Extract the (X, Y) coordinate from the center of the cell holding the provided text.  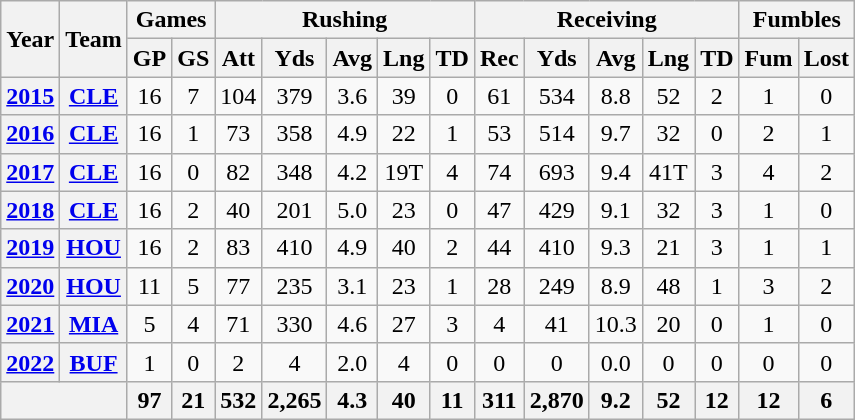
2021 (30, 324)
Att (238, 58)
9.1 (616, 210)
9.3 (616, 248)
Fumbles (796, 20)
2020 (30, 286)
41T (668, 172)
358 (294, 134)
4.3 (352, 400)
3.1 (352, 286)
2.0 (352, 362)
Year (30, 39)
83 (238, 248)
Games (170, 20)
2019 (30, 248)
9.7 (616, 134)
BUF (94, 362)
10.3 (616, 324)
Rec (499, 58)
2015 (30, 96)
249 (556, 286)
429 (556, 210)
0.0 (616, 362)
97 (149, 400)
2,265 (294, 400)
48 (668, 286)
534 (556, 96)
GP (149, 58)
201 (294, 210)
9.2 (616, 400)
22 (404, 134)
MIA (94, 324)
311 (499, 400)
71 (238, 324)
39 (404, 96)
104 (238, 96)
74 (499, 172)
Receiving (606, 20)
41 (556, 324)
Lost (826, 58)
53 (499, 134)
20 (668, 324)
4.6 (352, 324)
44 (499, 248)
2018 (30, 210)
6 (826, 400)
8.9 (616, 286)
532 (238, 400)
3.6 (352, 96)
GS (194, 58)
693 (556, 172)
82 (238, 172)
2,870 (556, 400)
2022 (30, 362)
61 (499, 96)
348 (294, 172)
4.2 (352, 172)
19T (404, 172)
77 (238, 286)
27 (404, 324)
Rushing (345, 20)
2016 (30, 134)
7 (194, 96)
Fum (768, 58)
2017 (30, 172)
28 (499, 286)
5.0 (352, 210)
235 (294, 286)
9.4 (616, 172)
330 (294, 324)
8.8 (616, 96)
73 (238, 134)
47 (499, 210)
379 (294, 96)
514 (556, 134)
Team (94, 39)
